Detect which cell encompasses the target text, then output its [X, Y] center coordinate. 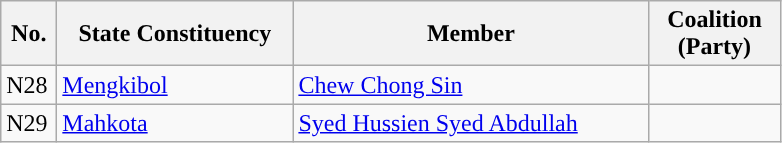
Mahkota [175, 123]
N28 [29, 85]
N29 [29, 123]
Syed Hussien Syed Abdullah [471, 123]
Chew Chong Sin [471, 85]
No. [29, 34]
State Constituency [175, 34]
Coalition (Party) [714, 34]
Member [471, 34]
Mengkibol [175, 85]
